Pinpoint the cell where the given text exists, returning its (x, y) midpoint coordinate. 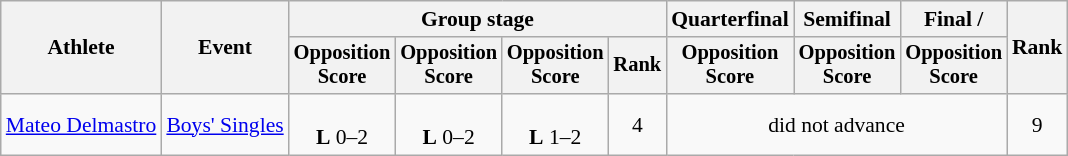
L 1–2 (556, 124)
Athlete (82, 48)
Group stage (478, 19)
Final / (954, 19)
Event (224, 48)
9 (1038, 124)
Mateo Delmastro (82, 124)
Boys' Singles (224, 124)
Quarterfinal (730, 19)
did not advance (836, 124)
Semifinal (848, 19)
4 (638, 124)
